Capture the cell that displays the provided text and extract its (X, Y) central coordinate. 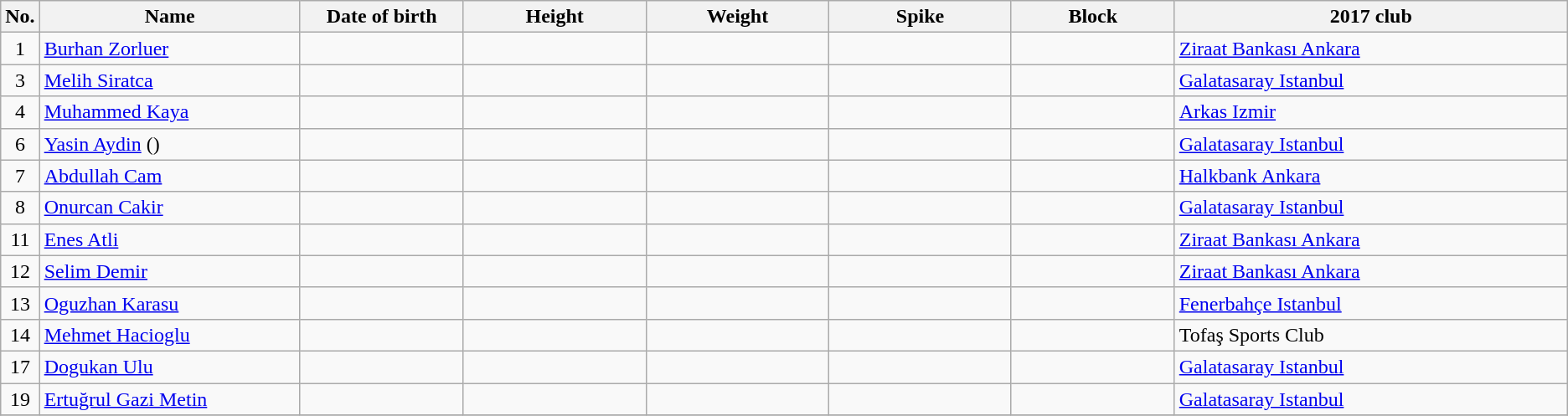
Ertuğrul Gazi Metin (169, 399)
Abdullah Cam (169, 176)
14 (20, 335)
Halkbank Ankara (1370, 176)
Tofaş Sports Club (1370, 335)
12 (20, 271)
No. (20, 17)
Name (169, 17)
Muhammed Kaya (169, 112)
Melih Siratca (169, 80)
3 (20, 80)
6 (20, 144)
13 (20, 303)
7 (20, 176)
Enes Atli (169, 239)
19 (20, 399)
Yasin Aydin () (169, 144)
Selim Demir (169, 271)
Block (1092, 17)
Arkas Izmir (1370, 112)
Oguzhan Karasu (169, 303)
Weight (737, 17)
11 (20, 239)
Date of birth (382, 17)
2017 club (1370, 17)
Dogukan Ulu (169, 367)
8 (20, 208)
Burhan Zorluer (169, 49)
Onurcan Cakir (169, 208)
Spike (921, 17)
Mehmet Hacioglu (169, 335)
1 (20, 49)
Fenerbahçe Istanbul (1370, 303)
Height (554, 17)
4 (20, 112)
17 (20, 367)
